Output the [x, y] coordinate of the center of the cell containing the given text.  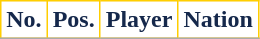
Nation [218, 20]
Pos. [74, 20]
No. [24, 20]
Player [139, 20]
